Provide the [x, y] coordinate of the cell's center where the given text is located.  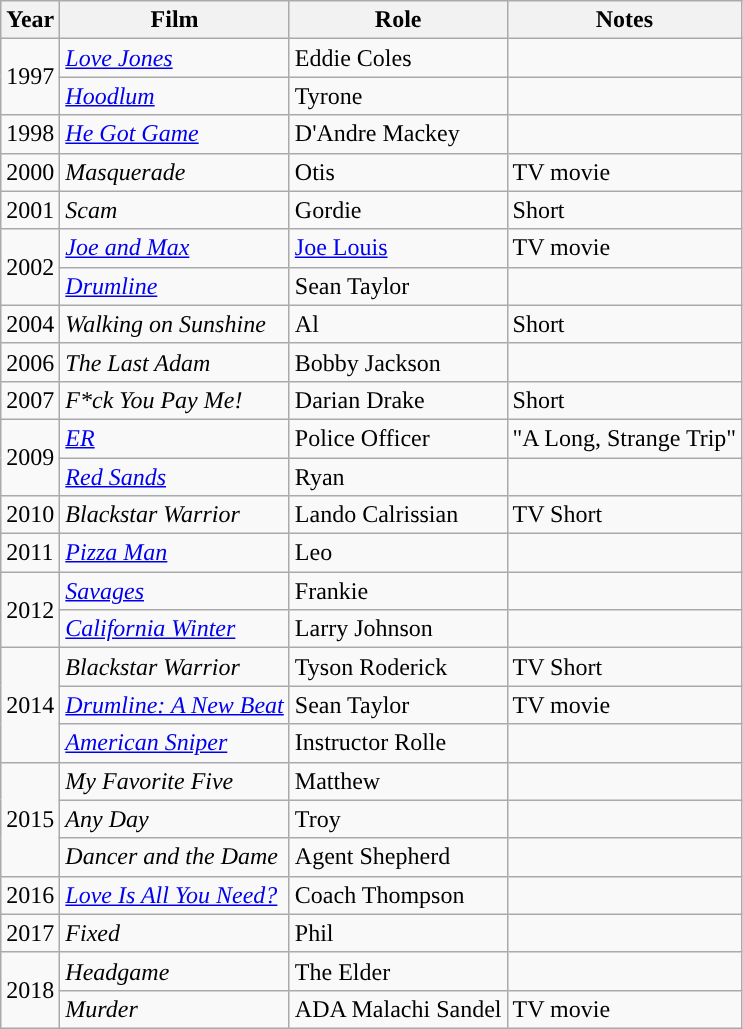
2011 [30, 553]
Tyson Roderick [398, 667]
Joe Louis [398, 248]
Coach Thompson [398, 895]
Matthew [398, 781]
2010 [30, 515]
Walking on Sunshine [175, 324]
Fixed [175, 933]
2015 [30, 819]
Larry Johnson [398, 629]
Troy [398, 819]
Love Is All You Need? [175, 895]
2014 [30, 705]
American Sniper [175, 743]
"A Long, Strange Trip" [624, 438]
Gordie [398, 210]
Otis [398, 172]
2007 [30, 400]
Joe and Max [175, 248]
Ryan [398, 477]
Love Jones [175, 58]
Year [30, 20]
The Elder [398, 971]
Savages [175, 591]
Scam [175, 210]
Police Officer [398, 438]
Bobby Jackson [398, 362]
Tyrone [398, 96]
Murder [175, 1009]
Agent Shepherd [398, 857]
Drumline: A New Beat [175, 705]
Instructor Rolle [398, 743]
Darian Drake [398, 400]
California Winter [175, 629]
2001 [30, 210]
Masquerade [175, 172]
2002 [30, 267]
Al [398, 324]
The Last Adam [175, 362]
Any Day [175, 819]
Notes [624, 20]
F*ck You Pay Me! [175, 400]
2016 [30, 895]
2018 [30, 990]
D'Andre Mackey [398, 134]
Eddie Coles [398, 58]
2009 [30, 457]
Phil [398, 933]
He Got Game [175, 134]
ER [175, 438]
2012 [30, 610]
ADA Malachi Sandel [398, 1009]
Pizza Man [175, 553]
Headgame [175, 971]
Hoodlum [175, 96]
1998 [30, 134]
2006 [30, 362]
2000 [30, 172]
Drumline [175, 286]
Frankie [398, 591]
Film [175, 20]
Role [398, 20]
Lando Calrissian [398, 515]
Red Sands [175, 477]
My Favorite Five [175, 781]
Leo [398, 553]
2004 [30, 324]
2017 [30, 933]
Dancer and the Dame [175, 857]
1997 [30, 77]
